Search for the cell housing the specified text and yield its [X, Y] center coordinate. 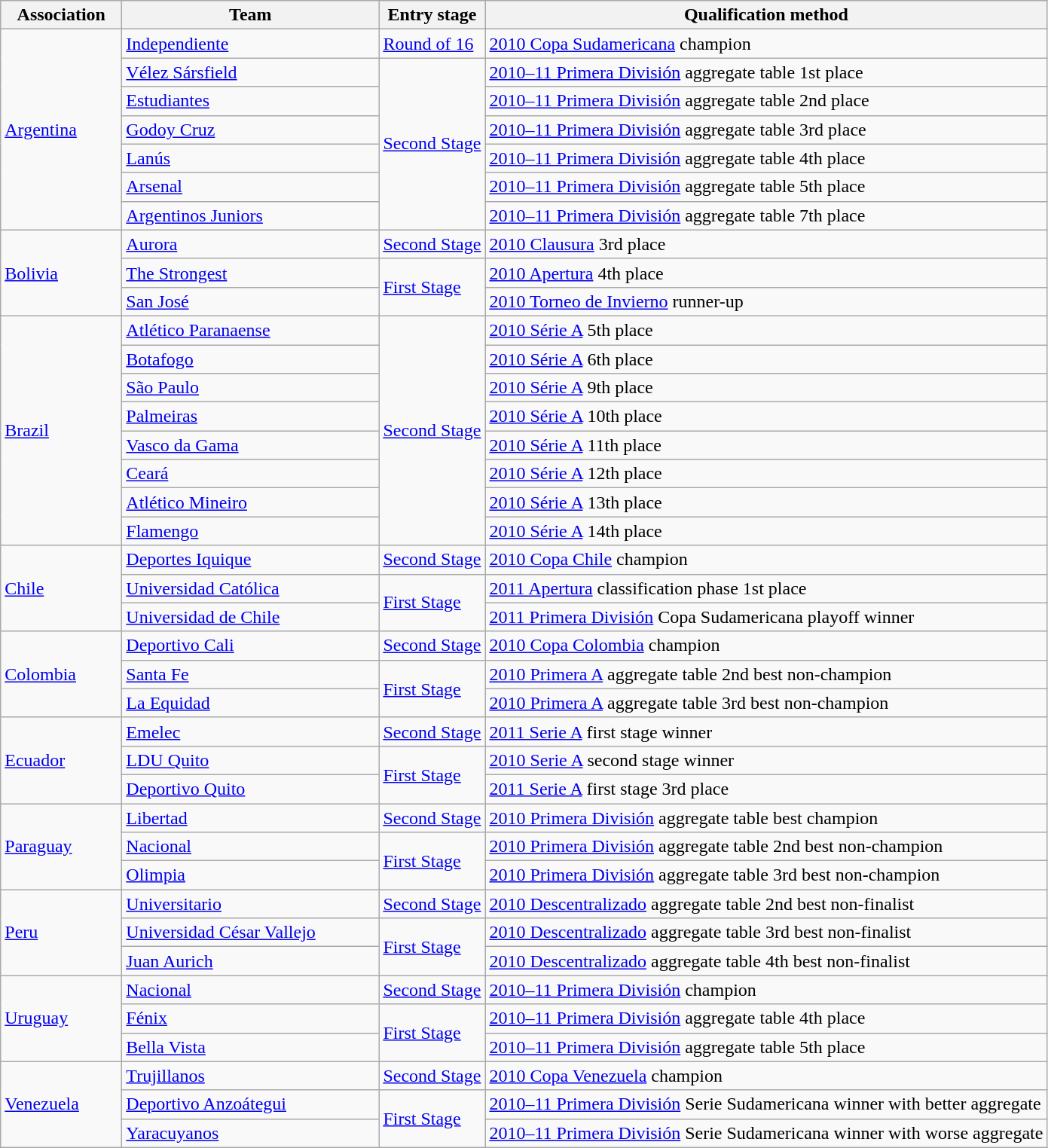
2011 Serie A first stage 3rd place [766, 789]
2010 Copa Chile champion [766, 560]
Ecuador [62, 760]
Olimpia [250, 875]
Deportes Iquique [250, 560]
Argentina [62, 130]
2010–11 Primera División aggregate table 7th place [766, 215]
Qualification method [766, 15]
Bella Vista [250, 1047]
Universidad Católica [250, 588]
Team [250, 15]
Argentinos Juniors [250, 215]
Vasco da Gama [250, 445]
2010–11 Primera División aggregate table 1st place [766, 72]
Round of 16 [432, 44]
Deportivo Cali [250, 646]
2010 Apertura 4th place [766, 273]
Flamengo [250, 531]
2010 Série A 6th place [766, 359]
Palmeiras [250, 417]
Bolivia [62, 273]
Deportivo Quito [250, 789]
Deportivo Anzoátegui [250, 1104]
2010 Copa Colombia champion [766, 646]
Brazil [62, 430]
2010 Série A 10th place [766, 417]
Venezuela [62, 1104]
2010 Primera División aggregate table best champion [766, 817]
Lanús [250, 158]
2011 Apertura classification phase 1st place [766, 588]
Paraguay [62, 846]
Santa Fe [250, 674]
2010 Série A 12th place [766, 474]
2010 Série A 13th place [766, 502]
2010 Primera A aggregate table 2nd best non-champion [766, 674]
2010 Série A 9th place [766, 388]
Yaracuyanos [250, 1133]
Emelec [250, 731]
2010 Descentralizado aggregate table 3rd best non-finalist [766, 933]
2010 Primera A aggregate table 3rd best non-champion [766, 703]
Colombia [62, 674]
2010–11 Primera División aggregate table 2nd place [766, 101]
Fénix [250, 1018]
2011 Serie A first stage winner [766, 731]
2010 Série A 11th place [766, 445]
La Equidad [250, 703]
Universitario [250, 904]
Uruguay [62, 1018]
2010–11 Primera División champion [766, 990]
Peru [62, 933]
São Paulo [250, 388]
Juan Aurich [250, 961]
2011 Primera División Copa Sudamericana playoff winner [766, 617]
Atlético Paranaense [250, 330]
Universidad César Vallejo [250, 933]
Godoy Cruz [250, 130]
San José [250, 301]
2010 Primera División aggregate table 2nd best non-champion [766, 847]
Trujillanos [250, 1076]
Aurora [250, 244]
2010 Copa Sudamericana champion [766, 44]
Vélez Sársfield [250, 72]
2010 Série A 5th place [766, 330]
Ceará [250, 474]
2010 Copa Venezuela champion [766, 1076]
2010 Serie A second stage winner [766, 760]
2010 Clausura 3rd place [766, 244]
2010 Descentralizado aggregate table 4th best non-finalist [766, 961]
Universidad de Chile [250, 617]
Chile [62, 588]
Libertad [250, 817]
Arsenal [250, 187]
Botafogo [250, 359]
The Strongest [250, 273]
Independiente [250, 44]
2010 Descentralizado aggregate table 2nd best non-finalist [766, 904]
2010 Primera División aggregate table 3rd best non-champion [766, 875]
2010 Série A 14th place [766, 531]
2010 Torneo de Invierno runner-up [766, 301]
LDU Quito [250, 760]
2010–11 Primera División Serie Sudamericana winner with better aggregate [766, 1104]
2010–11 Primera División Serie Sudamericana winner with worse aggregate [766, 1133]
Atlético Mineiro [250, 502]
2010–11 Primera División aggregate table 3rd place [766, 130]
Entry stage [432, 15]
Estudiantes [250, 101]
Association [62, 15]
